Scan for the cell matching the given text and deliver its (x, y) coordinate at center. 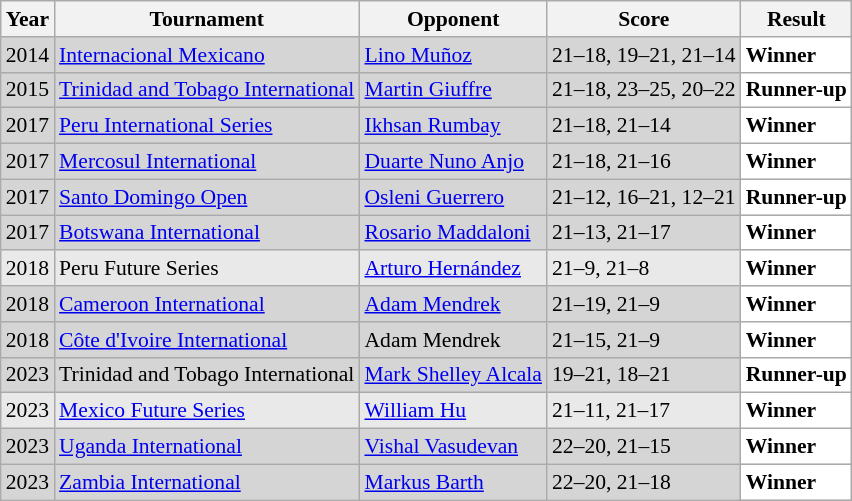
Rosario Maddaloni (453, 233)
Mark Shelley Alcala (453, 375)
21–18, 23–25, 20–22 (644, 90)
Result (796, 19)
Opponent (453, 19)
Markus Barth (453, 482)
Tournament (206, 19)
2014 (28, 55)
21–11, 21–17 (644, 411)
21–13, 21–17 (644, 233)
Mexico Future Series (206, 411)
Cameroon International (206, 304)
Lino Muñoz (453, 55)
Santo Domingo Open (206, 197)
Score (644, 19)
21–15, 21–9 (644, 340)
Vishal Vasudevan (453, 447)
Botswana International (206, 233)
Mercosul International (206, 162)
22–20, 21–18 (644, 482)
19–21, 18–21 (644, 375)
21–18, 21–16 (644, 162)
Arturo Hernández (453, 269)
Ikhsan Rumbay (453, 126)
21–19, 21–9 (644, 304)
2015 (28, 90)
Osleni Guerrero (453, 197)
Peru Future Series (206, 269)
Peru International Series (206, 126)
21–18, 21–14 (644, 126)
21–9, 21–8 (644, 269)
Zambia International (206, 482)
22–20, 21–15 (644, 447)
Duarte Nuno Anjo (453, 162)
Year (28, 19)
21–12, 16–21, 12–21 (644, 197)
21–18, 19–21, 21–14 (644, 55)
William Hu (453, 411)
Martin Giuffre (453, 90)
Uganda International (206, 447)
Côte d'Ivoire International (206, 340)
Internacional Mexicano (206, 55)
